Detect which cell encompasses the target text, then output its (X, Y) center coordinate. 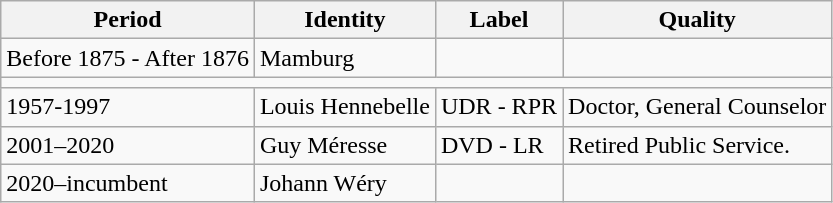
Label (498, 20)
Quality (698, 20)
Louis Hennebelle (344, 107)
1957-1997 (128, 107)
DVD - LR (498, 145)
Johann Wéry (344, 183)
Identity (344, 20)
UDR - RPR (498, 107)
Doctor, General Counselor (698, 107)
2020–incumbent (128, 183)
Before 1875 - After 1876 (128, 58)
Period (128, 20)
2001–2020 (128, 145)
Retired Public Service. (698, 145)
Mamburg (344, 58)
Guy Méresse (344, 145)
